Pinpoint the cell where the given text exists, returning its [X, Y] midpoint coordinate. 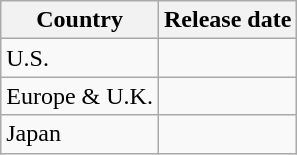
Country [80, 20]
U.S. [80, 58]
Europe & U.K. [80, 96]
Release date [227, 20]
Japan [80, 134]
